Locate the cell with the specified text and output its [X, Y] center coordinate. 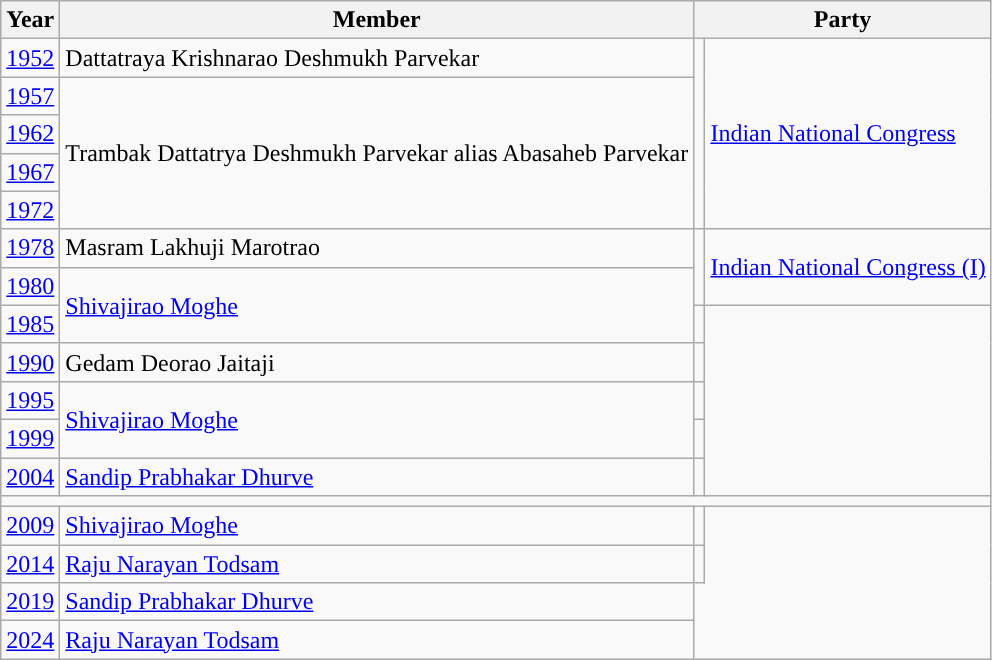
1999 [30, 438]
2004 [30, 477]
1957 [30, 96]
Indian National Congress [848, 134]
2009 [30, 526]
Member [377, 20]
1952 [30, 58]
Masram Lakhuji Marotrao [377, 248]
1985 [30, 324]
Gedam Deorao Jaitaji [377, 362]
1967 [30, 172]
1990 [30, 362]
2024 [30, 640]
2014 [30, 564]
Dattatraya Krishnarao Deshmukh Parvekar [377, 58]
1978 [30, 248]
1995 [30, 400]
Trambak Dattatrya Deshmukh Parvekar alias Abasaheb Parvekar [377, 153]
1972 [30, 210]
1980 [30, 286]
Year [30, 20]
1962 [30, 134]
Indian National Congress (I) [848, 267]
2019 [30, 602]
Party [842, 20]
